Locate the cell with the specified text and output its (X, Y) center coordinate. 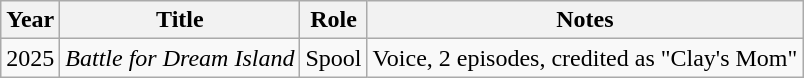
Title (180, 20)
Year (30, 20)
Spool (334, 58)
Voice, 2 episodes, credited as "Clay's Mom" (585, 58)
2025 (30, 58)
Battle for Dream Island (180, 58)
Role (334, 20)
Notes (585, 20)
